Identify which cell holds the provided text, then report its [X, Y] central coordinate. 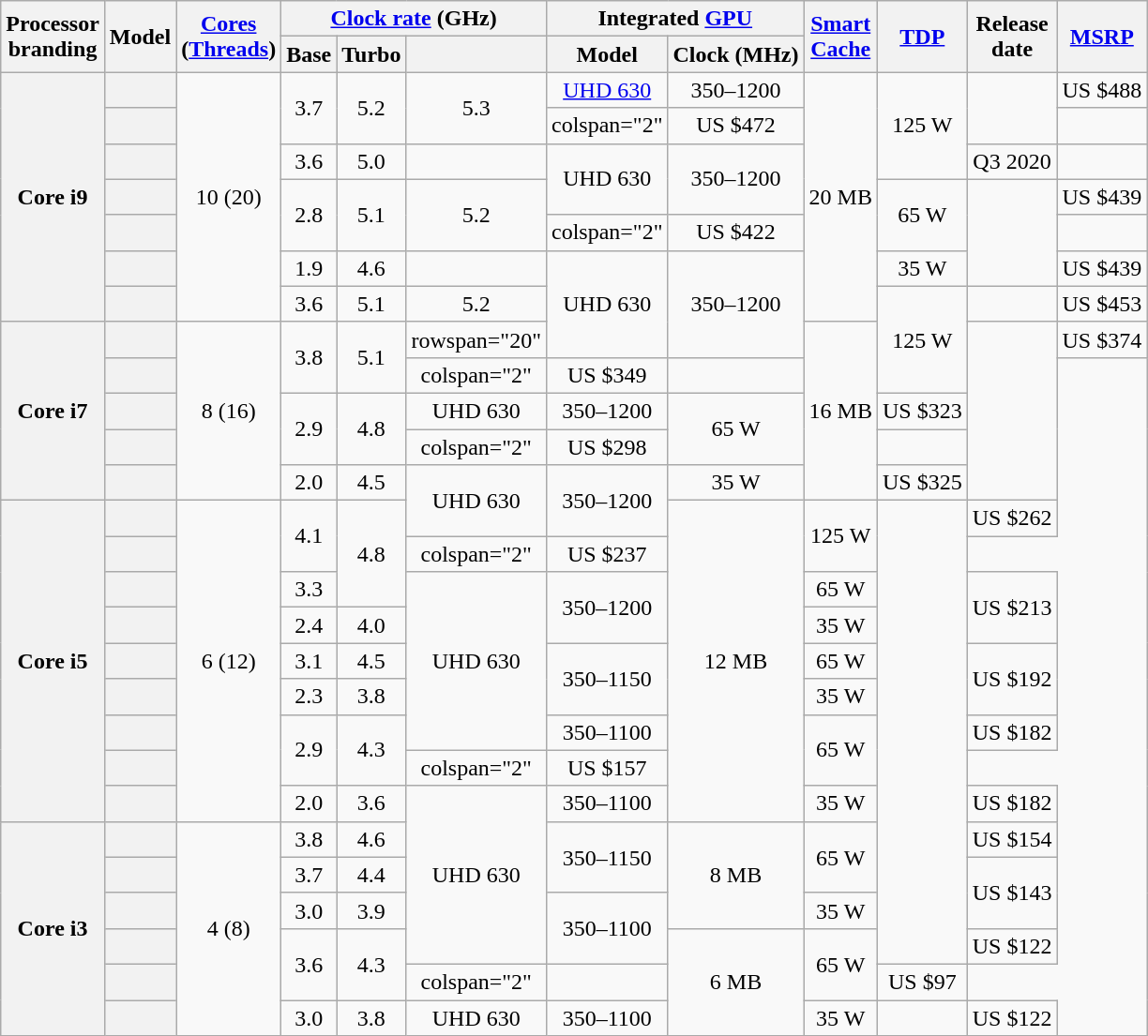
US $143 [1012, 893]
US $488 [1102, 90]
5.0 [371, 161]
US $374 [1102, 339]
Core i5 [53, 662]
1.9 [310, 268]
2.3 [310, 697]
Turbo [371, 54]
2.4 [310, 625]
Core i3 [53, 928]
Core i9 [53, 197]
US $213 [1012, 608]
US $97 [922, 982]
TDP [922, 37]
20 MB [840, 197]
10 (20) [229, 197]
8 MB [735, 875]
US $453 [1102, 304]
6 (12) [229, 662]
US $298 [607, 447]
6 MB [735, 982]
US $472 [735, 126]
Core i7 [53, 411]
Cores(Threads) [229, 37]
Clock rate (GHz) [415, 19]
US $157 [607, 768]
2.8 [310, 215]
Releasedate [1012, 37]
4.4 [371, 875]
US $422 [735, 233]
US $349 [607, 375]
US $325 [922, 483]
4 (8) [229, 928]
Base [310, 54]
SmartCache [840, 37]
US $154 [1012, 839]
Q3 2020 [1012, 161]
3.1 [310, 661]
Integrated GPU [675, 19]
US $192 [1012, 679]
Processorbranding [53, 37]
3.9 [371, 910]
US $262 [1012, 518]
3.3 [310, 590]
4.0 [371, 625]
12 MB [735, 662]
5.3 [476, 108]
4.1 [310, 536]
Clock (MHz) [735, 54]
US $237 [607, 554]
rowspan="20" [476, 339]
8 (16) [229, 411]
MSRP [1102, 37]
US $323 [922, 411]
16 MB [840, 411]
